For the text-containing cell, return its midpoint in (X, Y) coordinate format. 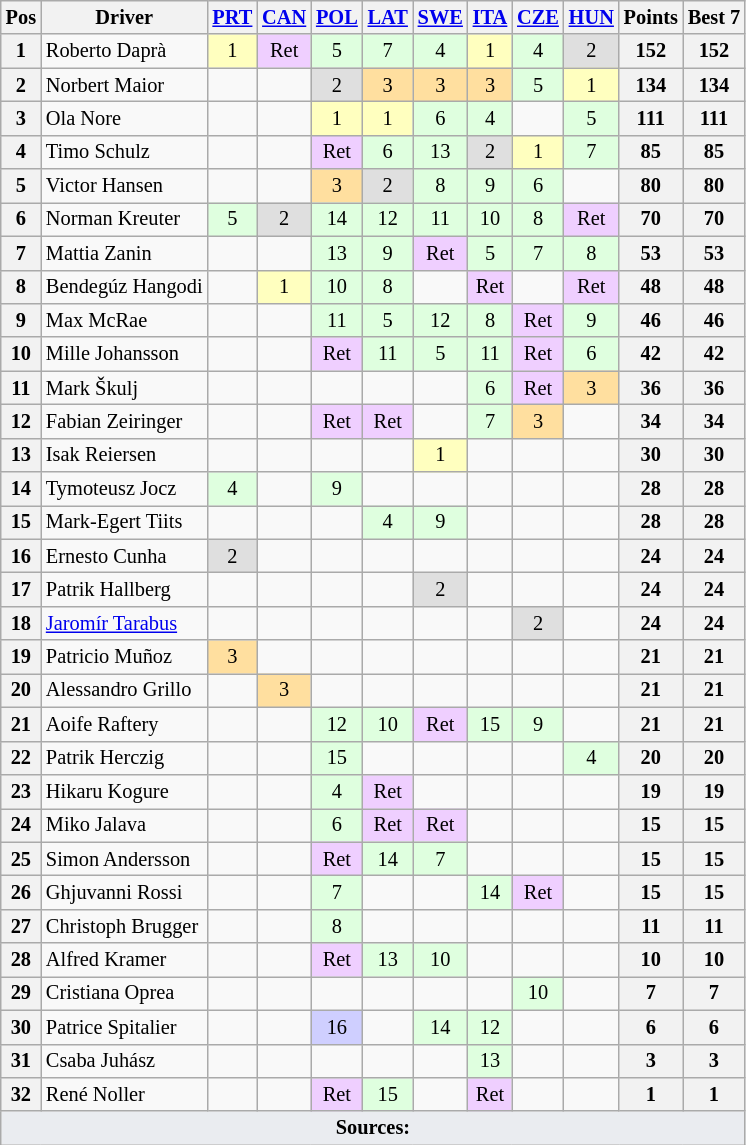
Victor Hansen (124, 186)
Mattia Zanin (124, 253)
18 (21, 623)
31 (21, 1061)
Roberto Daprà (124, 51)
32 (21, 1094)
Cristiana Oprea (124, 993)
22 (21, 758)
Ernesto Cunha (124, 556)
Csaba Juhász (124, 1061)
Ola Nore (124, 118)
Points (651, 17)
Norman Kreuter (124, 219)
Timo Schulz (124, 152)
Best 7 (714, 17)
HUN (592, 17)
Ghjuvanni Rossi (124, 892)
29 (21, 993)
Max McRae (124, 320)
Fabian Zeiringer (124, 421)
ITA (490, 17)
Mark Škulj (124, 388)
23 (21, 791)
Sources: (373, 1128)
Isak Reiersen (124, 455)
Mille Johansson (124, 354)
Christoph Brugger (124, 926)
17 (21, 589)
Aoife Raftery (124, 724)
Miko Jalava (124, 825)
Bendegúz Hangodi (124, 287)
Driver (124, 17)
Patrik Herczig (124, 758)
Mark-Egert Tiits (124, 522)
LAT (388, 17)
Jaromír Tarabus (124, 623)
Alessandro Grillo (124, 690)
Simon Andersson (124, 859)
27 (21, 926)
Tymoteusz Jocz (124, 489)
Patricio Muñoz (124, 657)
CAN (284, 17)
René Noller (124, 1094)
26 (21, 892)
Patrik Hallberg (124, 589)
Hikaru Kogure (124, 791)
Alfred Kramer (124, 960)
CZE (538, 17)
POL (337, 17)
25 (21, 859)
Patrice Spitalier (124, 1027)
PRT (233, 17)
Pos (21, 17)
SWE (440, 17)
Norbert Maior (124, 85)
